Find where the given text appears and provide that cell's center as (x, y) coordinate. 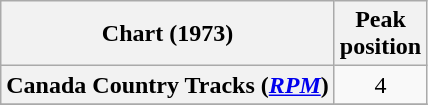
Canada Country Tracks (RPM) (168, 85)
Peakposition (380, 34)
Chart (1973) (168, 34)
4 (380, 85)
